Pinpoint the cell where the given text exists, returning its (x, y) midpoint coordinate. 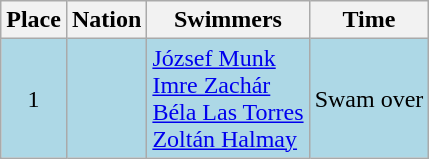
József Munk Imre Zachár Béla Las Torres Zoltán Halmay (228, 98)
1 (34, 98)
Swam over (369, 98)
Place (34, 20)
Swimmers (228, 20)
Nation (106, 20)
Time (369, 20)
